Search for the cell housing the specified text and yield its [x, y] center coordinate. 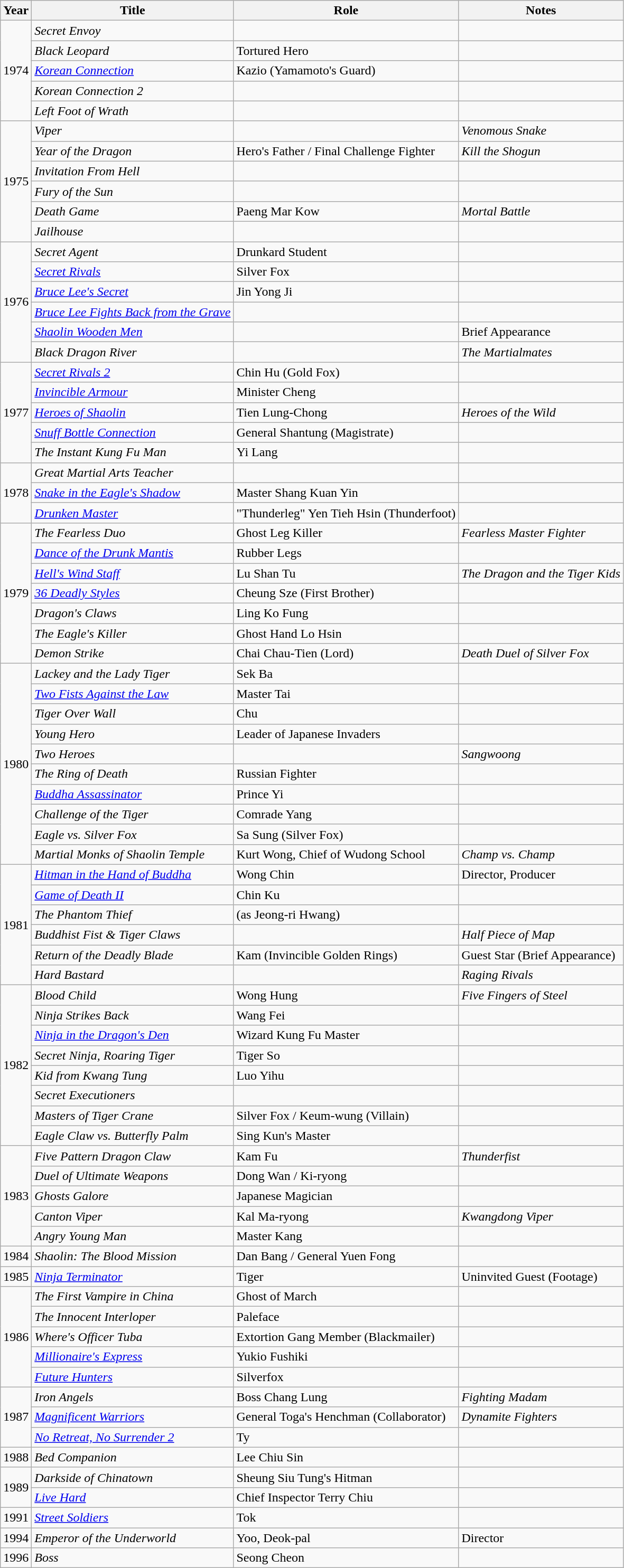
Heroes of Shaolin [133, 412]
Ninja Strikes Back [133, 1015]
Comrade Yang [346, 814]
Ghosts Galore [133, 1196]
Dan Bang / General Yuen Fong [346, 1257]
Master Kang [346, 1236]
Drunkard Student [346, 252]
Silver Fox / Keum-wung (Villain) [346, 1116]
Kurt Wong, Chief of Wudong School [346, 854]
Death Duel of Silver Fox [541, 654]
Ty [346, 1437]
1994 [16, 1538]
Masters of Tiger Crane [133, 1116]
Fearless Master Fighter [541, 533]
Ghost Leg Killer [346, 533]
Notes [541, 11]
Live Hard [133, 1497]
Invincible Armour [133, 392]
Russian Fighter [346, 774]
Brief Appearance [541, 332]
Director [541, 1538]
Silverfox [346, 1377]
Role [346, 11]
Kill the Shogun [541, 151]
1987 [16, 1417]
Lackey and the Lady Tiger [133, 674]
Fury of the Sun [133, 191]
Seong Cheon [346, 1558]
Secret Agent [133, 252]
Magnificent Warriors [133, 1417]
The Ring of Death [133, 774]
Future Hunters [133, 1377]
Kal Ma-ryong [346, 1216]
Return of the Deadly Blade [133, 955]
Heroes of the Wild [541, 412]
Left Foot of Wrath [133, 111]
Eagle Claw vs. Butterfly Palm [133, 1136]
Secret Rivals [133, 272]
Korean Connection 2 [133, 91]
Director, Producer [541, 874]
Wang Fei [346, 1015]
Sing Kun's Master [346, 1136]
Where's Officer Tuba [133, 1337]
Kam (Invincible Golden Rings) [346, 955]
The Phantom Thief [133, 915]
General Shantung (Magistrate) [346, 432]
Kazio (Yamamoto's Guard) [346, 71]
Street Soldiers [133, 1517]
1977 [16, 412]
Hitman in the Hand of Buddha [133, 874]
Guest Star (Brief Appearance) [541, 955]
Year [16, 11]
Secret Ninja, Roaring Tiger [133, 1055]
Boss Chang Lung [346, 1397]
1974 [16, 71]
(as Jeong-ri Hwang) [346, 915]
Lee Chiu Sin [346, 1457]
The Innocent Interloper [133, 1317]
1982 [16, 1065]
1985 [16, 1277]
Kid from Kwang Tung [133, 1075]
Chin Ku [346, 895]
1991 [16, 1517]
1979 [16, 593]
Cheung Sze (First Brother) [346, 593]
Iron Angels [133, 1397]
Chin Hu (Gold Fox) [346, 372]
1986 [16, 1337]
1989 [16, 1487]
Paeng Mar Kow [346, 211]
Secret Executioners [133, 1095]
1976 [16, 302]
Ninja in the Dragon's Den [133, 1035]
Prince Yi [346, 794]
Snuff Bottle Connection [133, 432]
Shaolin Wooden Men [133, 332]
1984 [16, 1257]
Bruce Lee's Secret [133, 292]
Chai Chau-Tien (Lord) [346, 654]
Master Tai [346, 694]
Buddha Assassinator [133, 794]
Dragon's Claws [133, 613]
1978 [16, 493]
Leader of Japanese Invaders [346, 734]
General Toga's Henchman (Collaborator) [346, 1417]
Luo Yihu [346, 1075]
Japanese Magician [346, 1196]
Year of the Dragon [133, 151]
1983 [16, 1196]
Drunken Master [133, 513]
The Eagle's Killer [133, 634]
Venomous Snake [541, 131]
Yukio Fushiki [346, 1357]
Ghost Hand Lo Hsin [346, 634]
Korean Connection [133, 71]
1996 [16, 1558]
Death Game [133, 211]
Bruce Lee Fights Back from the Grave [133, 312]
36 Deadly Styles [133, 593]
Emperor of the Underworld [133, 1538]
Black Leopard [133, 51]
The Dragon and the Tiger Kids [541, 573]
Master Shang Kuan Yin [346, 493]
Sa Sung (Silver Fox) [346, 834]
Ling Ko Fung [346, 613]
Viper [133, 131]
Tiger Over Wall [133, 714]
Buddhist Fist & Tiger Claws [133, 935]
Wizard Kung Fu Master [346, 1035]
Darkside of Chinatown [133, 1477]
Young Hero [133, 734]
1980 [16, 764]
Millionaire's Express [133, 1357]
Kwangdong Viper [541, 1216]
Sangwoong [541, 754]
Uninvited Guest (Footage) [541, 1277]
Half Piece of Map [541, 935]
Duel of Ultimate Weapons [133, 1176]
Ghost of March [346, 1297]
Two Fists Against the Law [133, 694]
Mortal Battle [541, 211]
Eagle vs. Silver Fox [133, 834]
Hard Bastard [133, 975]
Tok [346, 1517]
Ninja Terminator [133, 1277]
Rubber Legs [346, 553]
Wong Chin [346, 874]
Dance of the Drunk Mantis [133, 553]
Snake in the Eagle's Shadow [133, 493]
Paleface [346, 1317]
Secret Rivals 2 [133, 372]
Fighting Madam [541, 1397]
Thunderfist [541, 1156]
Great Martial Arts Teacher [133, 473]
Wong Hung [346, 995]
Martial Monks of Shaolin Temple [133, 854]
Hell's Wind Staff [133, 573]
Sek Ba [346, 674]
Chief Inspector Terry Chiu [346, 1497]
Minister Cheng [346, 392]
Demon Strike [133, 654]
Tiger [346, 1277]
Challenge of the Tiger [133, 814]
Jin Yong Ji [346, 292]
Dynamite Fighters [541, 1417]
Five Fingers of Steel [541, 995]
Black Dragon River [133, 352]
Two Heroes [133, 754]
Five Pattern Dragon Claw [133, 1156]
No Retreat, No Surrender 2 [133, 1437]
Dong Wan / Ki-ryong [346, 1176]
Raging Rivals [541, 975]
Yoo, Deok-pal [346, 1538]
1975 [16, 181]
Kam Fu [346, 1156]
1988 [16, 1457]
The Martialmates [541, 352]
Secret Envoy [133, 31]
Silver Fox [346, 272]
Tien Lung-Chong [346, 412]
Extortion Gang Member (Blackmailer) [346, 1337]
Champ vs. Champ [541, 854]
Yi Lang [346, 452]
The Instant Kung Fu Man [133, 452]
"Thunderleg" Yen Tieh Hsin (Thunderfoot) [346, 513]
Tiger So [346, 1055]
Boss [133, 1558]
The Fearless Duo [133, 533]
Sheung Siu Tung's Hitman [346, 1477]
Angry Young Man [133, 1236]
Lu Shan Tu [346, 573]
Chu [346, 714]
Bed Companion [133, 1457]
Shaolin: The Blood Mission [133, 1257]
1981 [16, 924]
Jailhouse [133, 231]
Canton Viper [133, 1216]
Hero's Father / Final Challenge Fighter [346, 151]
The First Vampire in China [133, 1297]
Blood Child [133, 995]
Title [133, 11]
Invitation From Hell [133, 171]
Tortured Hero [346, 51]
Game of Death II [133, 895]
